For the text-containing cell, return its midpoint in [x, y] coordinate format. 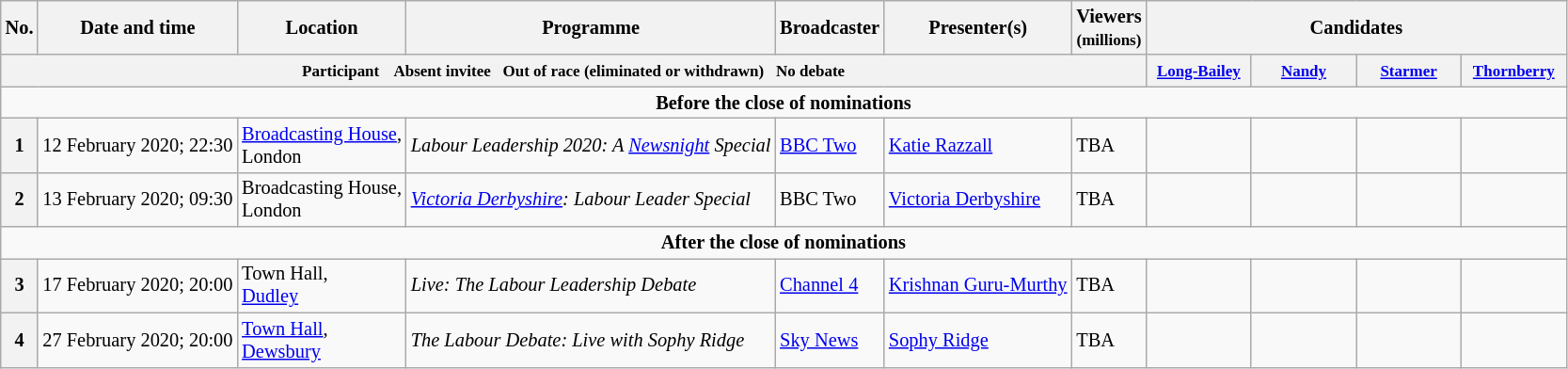
Town Hall,Dudley [322, 285]
Victoria Derbyshire: Labour Leader Special [591, 200]
12 February 2020; 22:30 [137, 145]
Starmer [1409, 71]
Participant Absent invitee Out of race (eliminated or withdrawn) No debate [574, 71]
Town Hall,Dewsbury [322, 340]
17 February 2020; 20:00 [137, 285]
13 February 2020; 09:30 [137, 200]
No. [20, 27]
Victoria Derbyshire [978, 200]
Long-Bailey [1198, 71]
The Labour Debate: Live with Sophy Ridge [591, 340]
3 [20, 285]
Thornberry [1513, 71]
4 [20, 340]
Sophy Ridge [978, 340]
Live: The Labour Leadership Debate [591, 285]
2 [20, 200]
After the close of nominations [784, 243]
Labour Leadership 2020: A Newsnight Special [591, 145]
Location [322, 27]
Programme [591, 27]
1 [20, 145]
Before the close of nominations [784, 103]
27 February 2020; 20:00 [137, 340]
Presenter(s) [978, 27]
Katie Razzall [978, 145]
Date and time [137, 27]
Candidates [1356, 27]
Krishnan Guru-Murthy [978, 285]
Broadcaster [830, 27]
Sky News [830, 340]
Viewers (millions) [1108, 27]
Nandy [1304, 71]
Channel 4 [830, 285]
